Capture the cell that displays the provided text and extract its [X, Y] central coordinate. 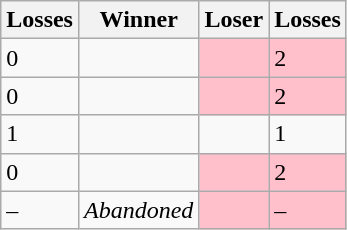
Loser [234, 20]
Abandoned [138, 210]
Winner [138, 20]
